Output the [x, y] coordinate of the center of the cell containing the given text.  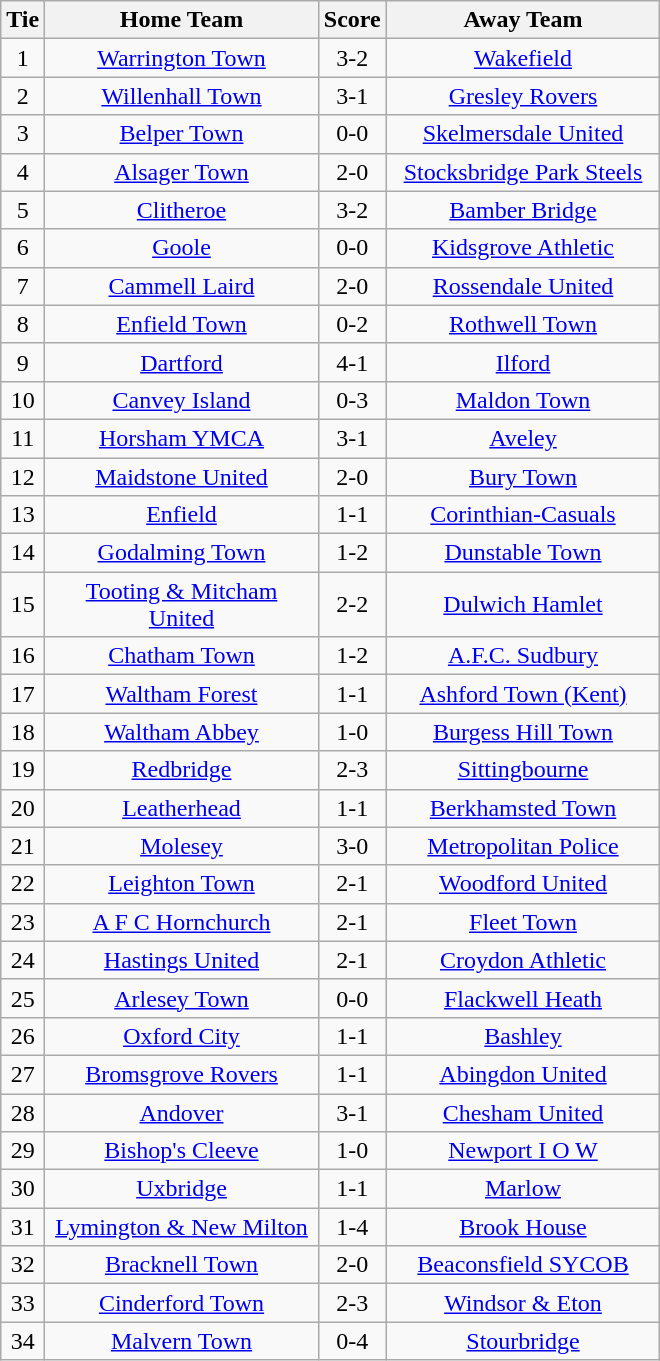
Stocksbridge Park Steels [523, 172]
Aveley [523, 438]
Enfield Town [182, 324]
Bracknell Town [182, 1265]
Home Team [182, 20]
Ashford Town (Kent) [523, 694]
Metropolitan Police [523, 846]
Brook House [523, 1227]
Away Team [523, 20]
Rossendale United [523, 286]
Horsham YMCA [182, 438]
Godalming Town [182, 553]
0-4 [352, 1341]
Stourbridge [523, 1341]
Molesey [182, 846]
14 [23, 553]
Burgess Hill Town [523, 732]
Rothwell Town [523, 324]
Gresley Rovers [523, 96]
30 [23, 1189]
3 [23, 134]
Hastings United [182, 960]
Flackwell Heath [523, 998]
6 [23, 248]
1-4 [352, 1227]
24 [23, 960]
31 [23, 1227]
Abingdon United [523, 1074]
Tie [23, 20]
Bury Town [523, 477]
4-1 [352, 362]
11 [23, 438]
Oxford City [182, 1036]
Leatherhead [182, 808]
Dunstable Town [523, 553]
25 [23, 998]
Andover [182, 1113]
1 [23, 58]
Willenhall Town [182, 96]
Ilford [523, 362]
A.F.C. Sudbury [523, 656]
Beaconsfield SYCOB [523, 1265]
19 [23, 770]
Kidsgrove Athletic [523, 248]
Goole [182, 248]
4 [23, 172]
18 [23, 732]
Dartford [182, 362]
33 [23, 1303]
Chatham Town [182, 656]
Chesham United [523, 1113]
Leighton Town [182, 884]
13 [23, 515]
29 [23, 1151]
32 [23, 1265]
Enfield [182, 515]
0-3 [352, 400]
21 [23, 846]
Tooting & Mitcham United [182, 604]
Dulwich Hamlet [523, 604]
Bashley [523, 1036]
9 [23, 362]
12 [23, 477]
Maldon Town [523, 400]
Belper Town [182, 134]
22 [23, 884]
2 [23, 96]
34 [23, 1341]
Alsager Town [182, 172]
Waltham Forest [182, 694]
0-2 [352, 324]
Windsor & Eton [523, 1303]
15 [23, 604]
27 [23, 1074]
Bishop's Cleeve [182, 1151]
Maidstone United [182, 477]
A F C Hornchurch [182, 922]
Croydon Athletic [523, 960]
23 [23, 922]
Clitheroe [182, 210]
Uxbridge [182, 1189]
Berkhamsted Town [523, 808]
Wakefield [523, 58]
Cammell Laird [182, 286]
Corinthian-Casuals [523, 515]
8 [23, 324]
Sittingbourne [523, 770]
Score [352, 20]
Canvey Island [182, 400]
Woodford United [523, 884]
20 [23, 808]
Marlow [523, 1189]
3-0 [352, 846]
26 [23, 1036]
Cinderford Town [182, 1303]
5 [23, 210]
Redbridge [182, 770]
Malvern Town [182, 1341]
2-2 [352, 604]
Waltham Abbey [182, 732]
Bamber Bridge [523, 210]
28 [23, 1113]
16 [23, 656]
Arlesey Town [182, 998]
17 [23, 694]
Skelmersdale United [523, 134]
Lymington & New Milton [182, 1227]
7 [23, 286]
Newport I O W [523, 1151]
Warrington Town [182, 58]
Bromsgrove Rovers [182, 1074]
Fleet Town [523, 922]
10 [23, 400]
